Capture the cell that displays the provided text and extract its [X, Y] central coordinate. 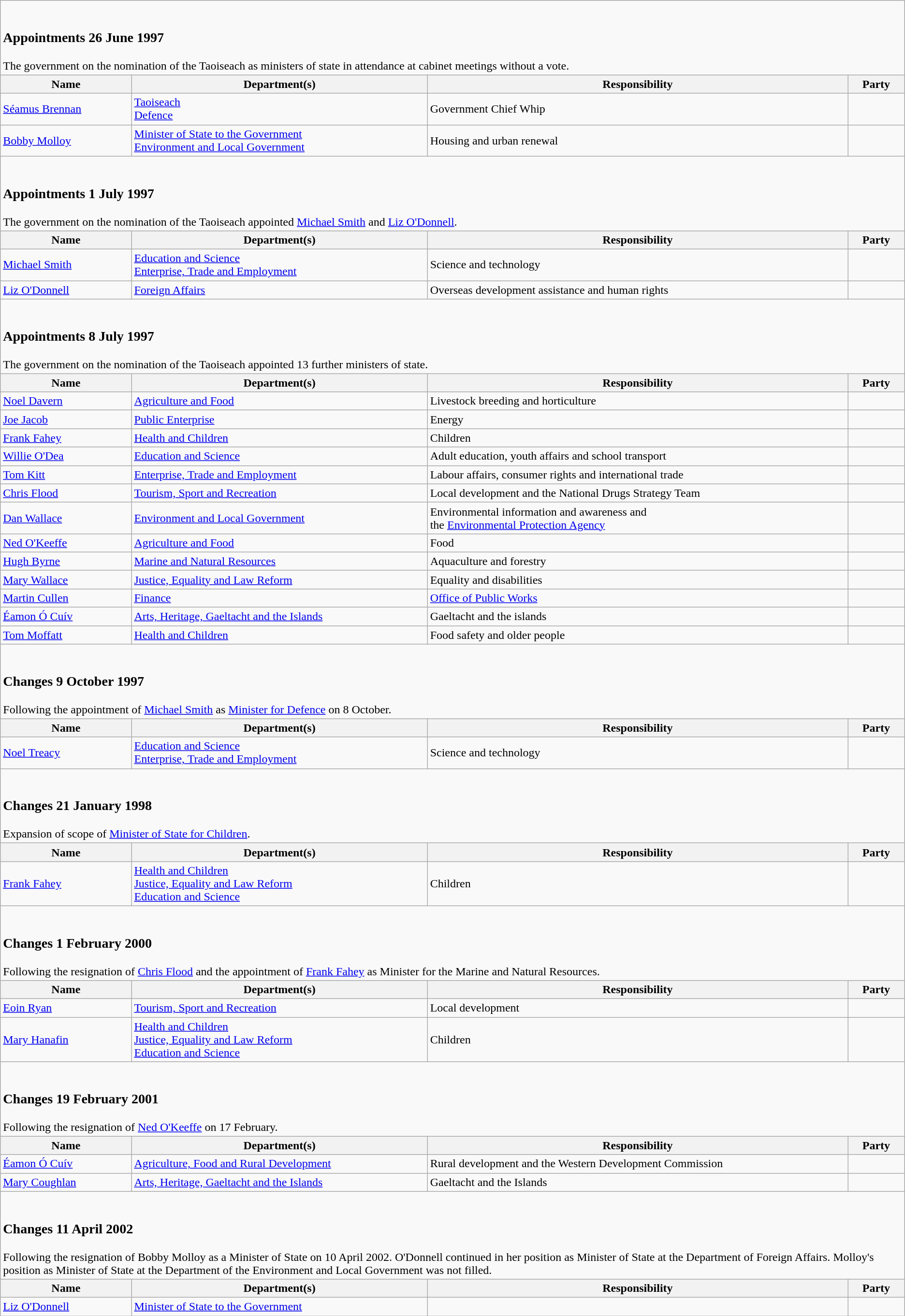
Environmental information and awareness andthe Environmental Protection Agency [638, 518]
Gaeltacht and the Islands [638, 1182]
Housing and urban renewal [638, 140]
Education and Science [279, 456]
Appointments 8 July 1997The government on the nomination of the Taoiseach appointed 13 further ministers of state. [452, 336]
Adult education, youth affairs and school transport [638, 456]
Equality and disabilities [638, 579]
Tom Kitt [66, 475]
Changes 1 February 2000Following the resignation of Chris Flood and the appointment of Frank Fahey as Minister for the Marine and Natural Resources. [452, 943]
Public Enterprise [279, 419]
Appointments 1 July 1997The government on the nomination of the Taoiseach appointed Michael Smith and Liz O'Donnell. [452, 193]
Government Chief Whip [638, 109]
Willie O'Dea [66, 456]
Local development and the National Drugs Strategy Team [638, 493]
Eoin Ryan [66, 1008]
Overseas development assistance and human rights [638, 289]
Changes 19 February 2001Following the resignation of Ned O'Keeffe on 17 February. [452, 1099]
Environment and Local Government [279, 518]
Labour affairs, consumer rights and international trade [638, 475]
Mary Hanafin [66, 1040]
Joe Jacob [66, 419]
Mary Wallace [66, 579]
Foreign Affairs [279, 289]
Tom Moffatt [66, 635]
Enterprise, Trade and Employment [279, 475]
Séamus Brennan [66, 109]
Appointments 26 June 1997The government on the nomination of the Taoiseach as ministers of state in attendance at cabinet meetings without a vote. [452, 38]
Energy [638, 419]
Minister of State to the GovernmentEnvironment and Local Government [279, 140]
Dan Wallace [66, 518]
Noel Davern [66, 401]
Justice, Equality and Law Reform [279, 579]
Martin Cullen [66, 598]
Local development [638, 1008]
Aquaculture and forestry [638, 561]
Office of Public Works [638, 598]
Minister of State to the Government [279, 1306]
Noel Treacy [66, 753]
Livestock breeding and horticulture [638, 401]
Food [638, 543]
Food safety and older people [638, 635]
Bobby Molloy [66, 140]
Marine and Natural Resources [279, 561]
Chris Flood [66, 493]
Mary Coughlan [66, 1182]
Gaeltacht and the islands [638, 617]
Rural development and the Western Development Commission [638, 1164]
Michael Smith [66, 265]
Ned O'Keeffe [66, 543]
Finance [279, 598]
TaoiseachDefence [279, 109]
Changes 21 January 1998Expansion of scope of Minister of State for Children. [452, 806]
Changes 9 October 1997Following the appointment of Michael Smith as Minister for Defence on 8 October. [452, 681]
Hugh Byrne [66, 561]
Agriculture, Food and Rural Development [279, 1164]
